Pinpoint the cell where the given text exists, returning its (X, Y) midpoint coordinate. 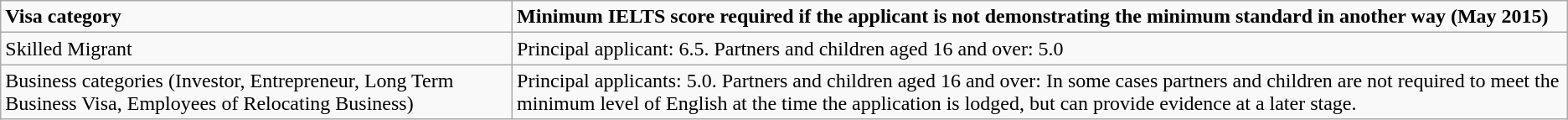
Business categories (Investor, Entrepreneur, Long Term Business Visa, Employees of Relocating Business) (256, 92)
Skilled Migrant (256, 49)
Principal applicant: 6.5. Partners and children aged 16 and over: 5.0 (1040, 49)
Minimum IELTS score required if the applicant is not demonstrating the minimum standard in another way (May 2015) (1040, 17)
Visa category (256, 17)
